Identify which cell holds the provided text, then report its [X, Y] central coordinate. 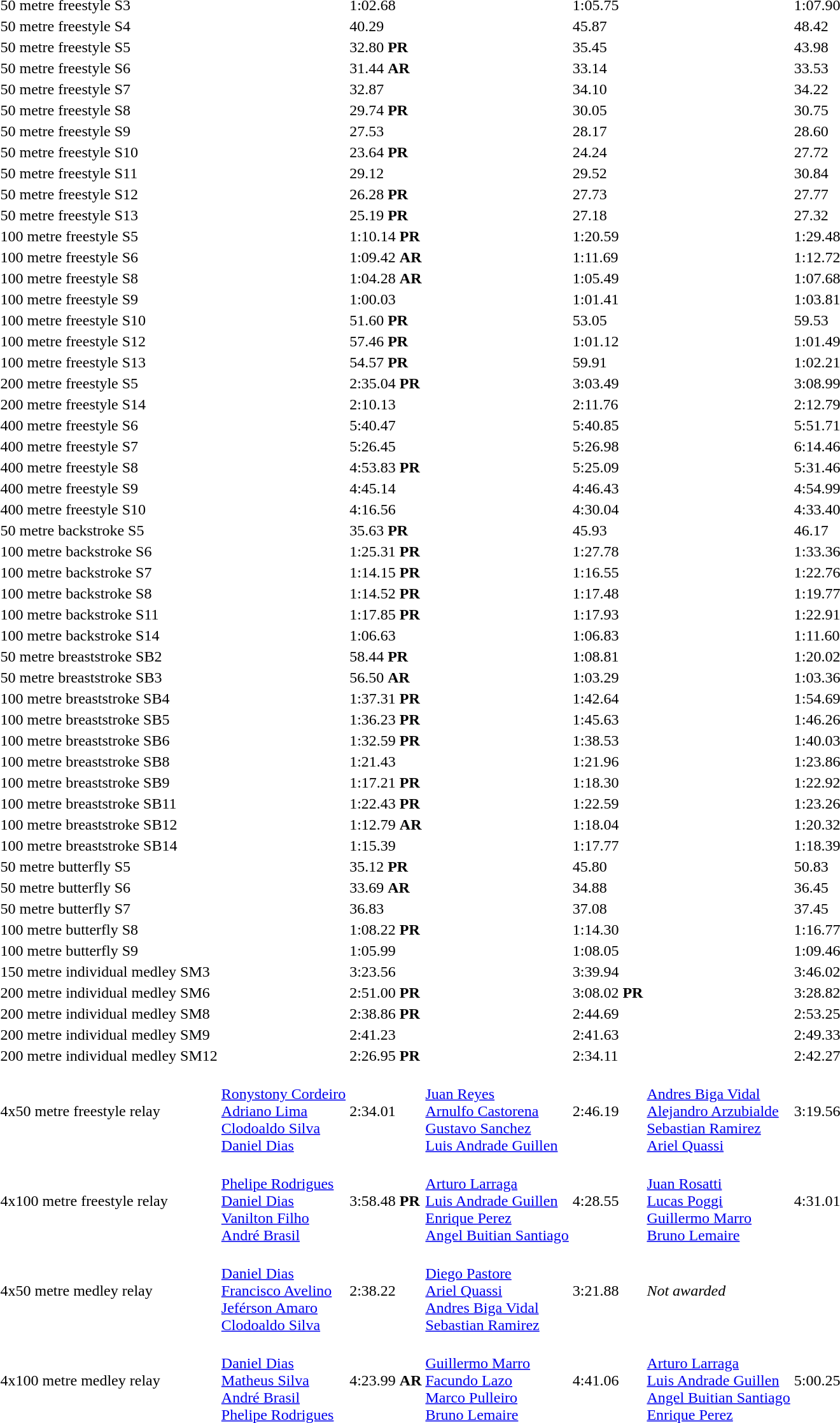
1:06.83 [608, 635]
1:14.52 PR [386, 593]
4:28.55 [608, 1201]
1:27.78 [608, 551]
27.73 [608, 194]
27.53 [386, 131]
1:17.77 [608, 846]
45.93 [608, 530]
1:21.43 [386, 761]
2:34.11 [608, 1056]
3:39.94 [608, 972]
Daniel DiasFrancisco AvelinoJeférson AmaroClodoaldo Silva [283, 1291]
32.87 [386, 89]
5:26.45 [386, 446]
1:14.15 PR [386, 572]
51.60 PR [386, 320]
Andres Biga VidalAlejandro ArzubialdeSebastian RamirezAriel Quassi [718, 1111]
1:03.29 [608, 677]
35.12 PR [386, 867]
3:21.88 [608, 1291]
Juan ReyesArnulfo CastorenaGustavo SanchezLuis Andrade Guillen [497, 1111]
32.80 PR [386, 47]
1:15.39 [386, 846]
Arturo LarragaLuis Andrade GuillenEnrique PerezAngel Buitian Santiago [497, 1201]
1:05.49 [608, 278]
1:22.43 PR [386, 804]
4:30.04 [608, 509]
24.24 [608, 152]
1:20.59 [608, 236]
3:03.49 [608, 383]
1:36.23 PR [386, 719]
1:22.59 [608, 804]
2:46.19 [608, 1111]
26.28 PR [386, 194]
2:41.23 [386, 1035]
37.08 [608, 909]
1:18.04 [608, 825]
35.63 PR [386, 530]
1:25.31 PR [386, 551]
2:35.04 PR [386, 383]
1:17.21 PR [386, 782]
2:41.63 [608, 1035]
1:05.99 [386, 951]
33.69 AR [386, 888]
3:58.48 PR [386, 1201]
2:44.69 [608, 1014]
35.45 [608, 47]
29.12 [386, 173]
1:04.28 AR [386, 278]
1:18.30 [608, 782]
1:21.96 [608, 761]
40.29 [386, 26]
1:08.81 [608, 656]
29.52 [608, 173]
4:16.56 [386, 509]
2:51.00 PR [386, 993]
56.50 AR [386, 677]
27.18 [608, 215]
23.64 PR [386, 152]
1:11.69 [608, 257]
36.83 [386, 909]
1:12.79 AR [386, 825]
34.88 [608, 888]
33.14 [608, 68]
5:26.98 [608, 446]
34.10 [608, 89]
1:42.64 [608, 698]
2:26.95 PR [386, 1056]
Diego PastoreAriel QuassiAndres Biga VidalSebastian Ramirez [497, 1291]
Juan RosattiLucas PoggiGuillermo MarroBruno Lemaire [718, 1201]
1:17.48 [608, 593]
28.17 [608, 131]
2:11.76 [608, 404]
1:17.93 [608, 614]
59.91 [608, 362]
1:17.85 PR [386, 614]
1:16.55 [608, 572]
5:40.47 [386, 425]
2:38.22 [386, 1291]
4:46.43 [608, 488]
53.05 [608, 320]
58.44 PR [386, 656]
1:09.42 AR [386, 257]
54.57 PR [386, 362]
5:40.85 [608, 425]
1:08.05 [608, 951]
2:38.86 PR [386, 1014]
31.44 AR [386, 68]
1:38.53 [608, 740]
1:01.41 [608, 299]
1:45.63 [608, 719]
1:06.63 [386, 635]
3:23.56 [386, 972]
2:10.13 [386, 404]
2:34.01 [386, 1111]
Phelipe RodriguesDaniel DiasVanilton FilhoAndré Brasil [283, 1201]
57.46 PR [386, 341]
25.19 PR [386, 215]
45.87 [608, 26]
45.80 [608, 867]
1:14.30 [608, 930]
4:53.83 PR [386, 467]
1:08.22 PR [386, 930]
1:37.31 PR [386, 698]
1:10.14 PR [386, 236]
1:00.03 [386, 299]
Ronystony CordeiroAdriano LimaClodoaldo SilvaDaniel Dias [283, 1111]
1:32.59 PR [386, 740]
29.74 PR [386, 110]
4:45.14 [386, 488]
3:08.02 PR [608, 993]
5:25.09 [608, 467]
1:01.12 [608, 341]
30.05 [608, 110]
